Extract the (X, Y) coordinate from the center of the cell holding the provided text.  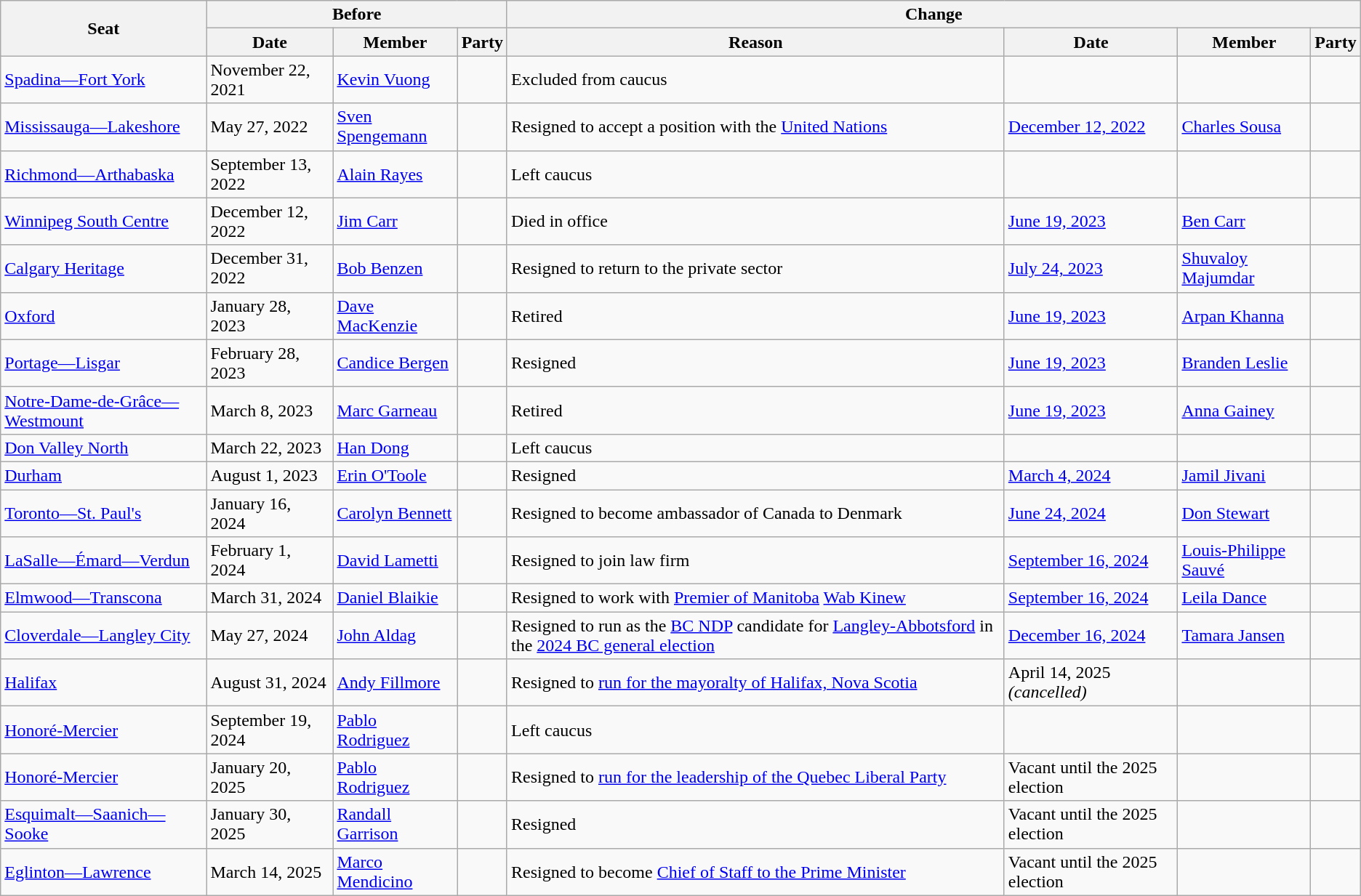
Daniel Blaikie (396, 598)
Eglinton—Lawrence (103, 872)
August 1, 2023 (270, 475)
Halifax (103, 683)
Andy Fillmore (396, 683)
Cloverdale—Langley City (103, 635)
Reason (755, 42)
Han Dong (396, 448)
Portage—Lisgar (103, 363)
Erin O'Toole (396, 475)
Ben Carr (1245, 221)
Seat (103, 28)
Resigned to return to the private sector (755, 269)
Elmwood—Transcona (103, 598)
Charles Sousa (1245, 126)
Alain Rayes (396, 174)
Resigned to join law firm (755, 561)
February 28, 2023 (270, 363)
March 22, 2023 (270, 448)
March 4, 2024 (1091, 475)
Before (357, 15)
August 31, 2024 (270, 683)
Excluded from caucus (755, 80)
June 24, 2024 (1091, 513)
February 1, 2024 (270, 561)
Esquimalt—Saanich—Sooke (103, 824)
Carolyn Bennett (396, 513)
Died in office (755, 221)
Randall Garrison (396, 824)
LaSalle—Émard—Verdun (103, 561)
Toronto—St. Paul's (103, 513)
December 31, 2022 (270, 269)
January 20, 2025 (270, 778)
Arpan Khanna (1245, 315)
Richmond—Arthabaska (103, 174)
April 14, 2025 (cancelled) (1091, 683)
Marco Mendicino (396, 872)
Don Stewart (1245, 513)
David Lametti (396, 561)
Resigned to accept a position with the United Nations (755, 126)
Anna Gainey (1245, 410)
May 27, 2024 (270, 635)
John Aldag (396, 635)
March 31, 2024 (270, 598)
May 27, 2022 (270, 126)
September 13, 2022 (270, 174)
Mississauga—Lakeshore (103, 126)
November 22, 2021 (270, 80)
July 24, 2023 (1091, 269)
Leila Dance (1245, 598)
Shuvaloy Majumdar (1245, 269)
Branden Leslie (1245, 363)
Resigned to work with Premier of Manitoba Wab Kinew (755, 598)
Resigned to run for the leadership of the Quebec Liberal Party (755, 778)
Kevin Vuong (396, 80)
Winnipeg South Centre (103, 221)
Resigned to run for the mayoralty of Halifax, Nova Scotia (755, 683)
Durham (103, 475)
September 19, 2024 (270, 730)
January 30, 2025 (270, 824)
Dave MacKenzie (396, 315)
January 16, 2024 (270, 513)
January 28, 2023 (270, 315)
Change (934, 15)
Jamil Jivani (1245, 475)
Oxford (103, 315)
December 16, 2024 (1091, 635)
March 14, 2025 (270, 872)
Louis-Philippe Sauvé (1245, 561)
Resigned to run as the BC NDP candidate for Langley-Abbotsford in the 2024 BC general election (755, 635)
Calgary Heritage (103, 269)
Sven Spengemann (396, 126)
Resigned to become ambassador of Canada to Denmark (755, 513)
Jim Carr (396, 221)
Don Valley North (103, 448)
Candice Bergen (396, 363)
Spadina—Fort York (103, 80)
Marc Garneau (396, 410)
Bob Benzen (396, 269)
Resigned to become Chief of Staff to the Prime Minister (755, 872)
Tamara Jansen (1245, 635)
Notre-Dame-de-Grâce—Westmount (103, 410)
March 8, 2023 (270, 410)
